Pinpoint the cell where the given text exists, returning its [x, y] midpoint coordinate. 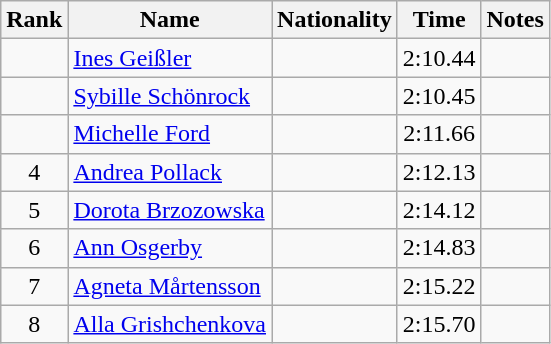
4 [34, 172]
Sybille Schönrock [170, 96]
Name [170, 20]
2:15.70 [439, 324]
6 [34, 248]
Nationality [335, 20]
8 [34, 324]
Ann Osgerby [170, 248]
5 [34, 210]
2:14.12 [439, 210]
2:14.83 [439, 248]
Rank [34, 20]
Agneta Mårtensson [170, 286]
2:15.22 [439, 286]
Time [439, 20]
2:11.66 [439, 134]
Ines Geißler [170, 58]
Alla Grishchenkova [170, 324]
Michelle Ford [170, 134]
7 [34, 286]
Notes [515, 20]
Dorota Brzozowska [170, 210]
2:10.44 [439, 58]
Andrea Pollack [170, 172]
2:10.45 [439, 96]
2:12.13 [439, 172]
